Capture the cell that displays the provided text and extract its [X, Y] central coordinate. 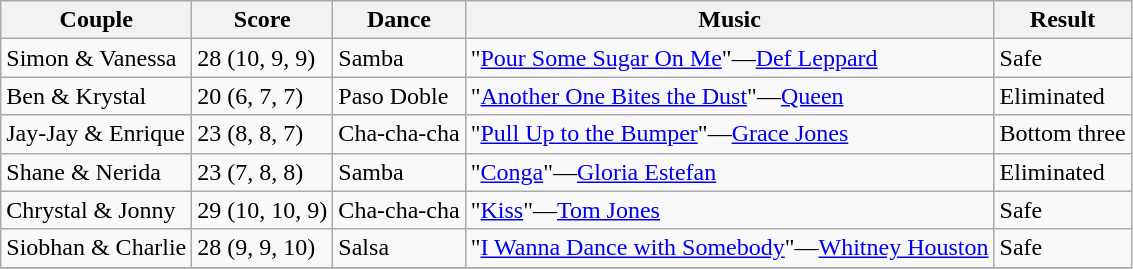
Siobhan & Charlie [96, 248]
Result [1062, 20]
Bottom three [1062, 134]
23 (7, 8, 8) [262, 172]
20 (6, 7, 7) [262, 96]
23 (8, 8, 7) [262, 134]
Jay-Jay & Enrique [96, 134]
Shane & Nerida [96, 172]
Paso Doble [399, 96]
Music [730, 20]
Ben & Krystal [96, 96]
29 (10, 10, 9) [262, 210]
Chrystal & Jonny [96, 210]
Salsa [399, 248]
28 (10, 9, 9) [262, 58]
Dance [399, 20]
28 (9, 9, 10) [262, 248]
"Pull Up to the Bumper"—Grace Jones [730, 134]
"Pour Some Sugar On Me"—Def Leppard [730, 58]
Score [262, 20]
"I Wanna Dance with Somebody"—Whitney Houston [730, 248]
"Another One Bites the Dust"—Queen [730, 96]
"Kiss"—Tom Jones [730, 210]
Simon & Vanessa [96, 58]
Couple [96, 20]
"Conga"—Gloria Estefan [730, 172]
